Return [x, y] of the center of cell containing provided text 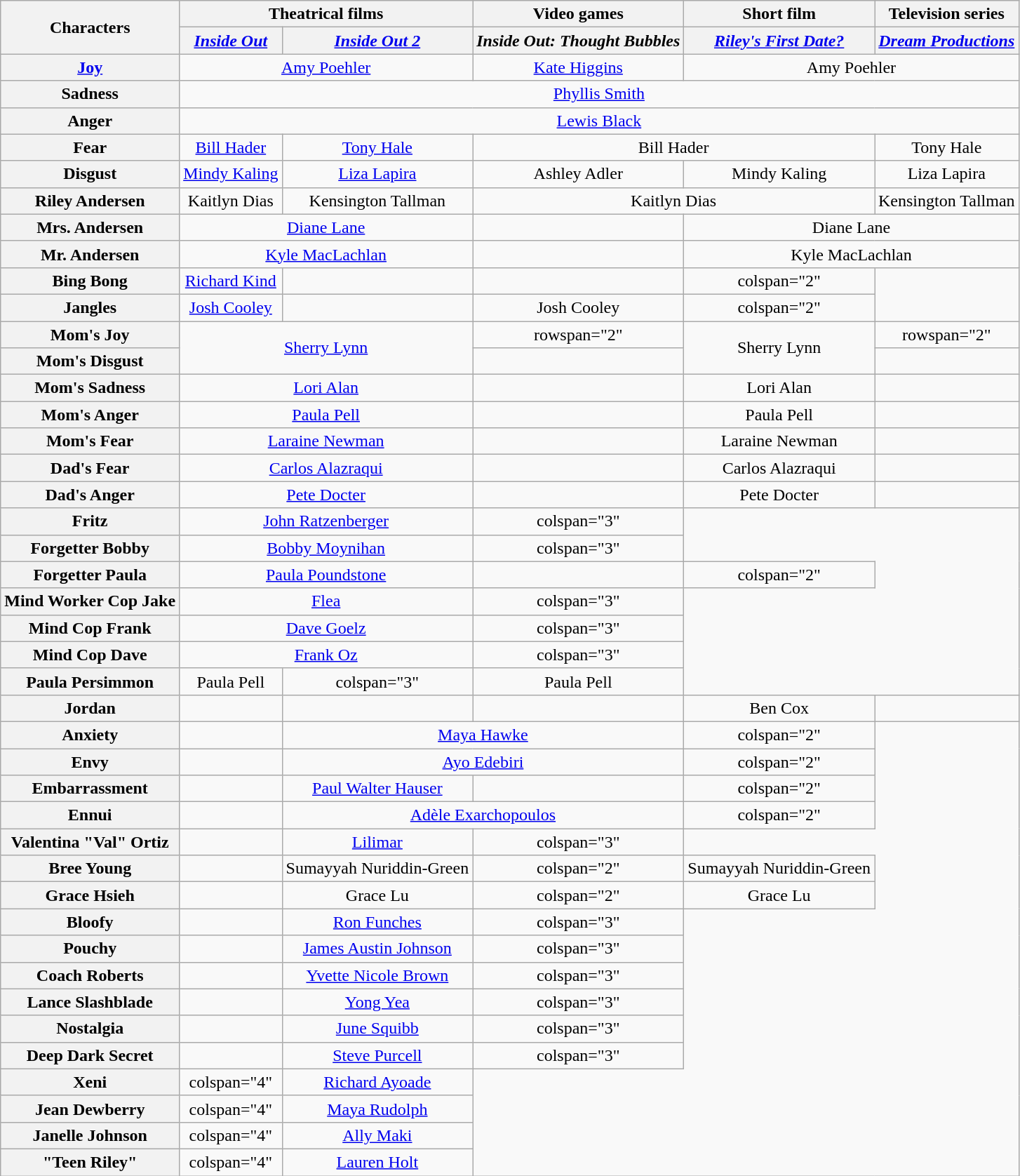
Anger [90, 121]
Frank Oz [326, 655]
Bree Young [90, 869]
Valentina "Val" Ortiz [90, 842]
Forgetter Bobby [90, 548]
Ashley Adler [578, 174]
Bloofy [90, 922]
Deep Dark Secret [90, 1055]
Sadness [90, 94]
Fritz [90, 521]
Riley Andersen [90, 201]
Inside Out 2 [377, 41]
Mind Cop Frank [90, 628]
Theatrical films [326, 14]
Kate Higgins [578, 67]
Envy [90, 761]
Yvette Nicole Brown [377, 975]
Joy [90, 67]
Dave Goelz [326, 628]
Dream Productions [946, 41]
Ayo Edebiri [483, 761]
Short film [779, 14]
Jean Dewberry [90, 1109]
James Austin Johnson [377, 949]
Embarrassment [90, 789]
Ennui [90, 815]
Television series [946, 14]
Jangles [90, 307]
Mr. Andersen [90, 254]
Pouchy [90, 949]
Bing Bong [90, 281]
Richard Kind [231, 281]
Steve Purcell [377, 1055]
Grace Hsieh [90, 895]
Adèle Exarchopoulos [483, 815]
Mom's Disgust [90, 361]
Janelle Johnson [90, 1135]
Nostalgia [90, 1029]
Mind Cop Dave [90, 655]
Dad's Fear [90, 468]
Flea [326, 601]
Inside Out [231, 41]
Ally Maki [377, 1135]
Lance Slashblade [90, 1002]
Mom's Sadness [90, 388]
Phyllis Smith [599, 94]
Lewis Black [599, 121]
Xeni [90, 1082]
Mind Worker Cop Jake [90, 601]
Maya Rudolph [377, 1109]
Paul Walter Hauser [377, 789]
"Teen Riley" [90, 1162]
Maya Hawke [483, 735]
Lilimar [377, 842]
Coach Roberts [90, 975]
Richard Ayoade [377, 1082]
Anxiety [90, 735]
Mom's Anger [90, 415]
Paula Poundstone [326, 575]
Riley's First Date? [779, 41]
Characters [90, 27]
John Ratzenberger [326, 521]
Mom's Fear [90, 441]
Forgetter Paula [90, 575]
Dad's Anger [90, 495]
Yong Yea [377, 1002]
Paula Persimmon [90, 681]
Jordan [90, 708]
June Squibb [377, 1029]
Video games [578, 14]
Disgust [90, 174]
Ben Cox [779, 708]
Ron Funches [377, 922]
Mom's Joy [90, 335]
Fear [90, 147]
Lauren Holt [377, 1162]
Mrs. Andersen [90, 227]
Inside Out: Thought Bubbles [578, 41]
Bobby Moynihan [326, 548]
